Detect which cell encompasses the target text, then output its [x, y] center coordinate. 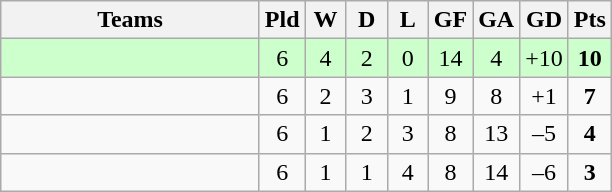
7 [590, 96]
Teams [130, 20]
Pts [590, 20]
GA [496, 20]
D [366, 20]
L [408, 20]
GF [450, 20]
GD [544, 20]
W [326, 20]
–6 [544, 172]
+10 [544, 58]
9 [450, 96]
0 [408, 58]
Pld [282, 20]
13 [496, 134]
–5 [544, 134]
+1 [544, 96]
10 [590, 58]
